Find where the given text appears and provide that cell's center as [x, y] coordinate. 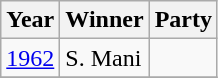
1962 [30, 58]
Party [183, 20]
Year [30, 20]
Winner [104, 20]
S. Mani [104, 58]
